Return (X, Y) of the center of cell containing provided text 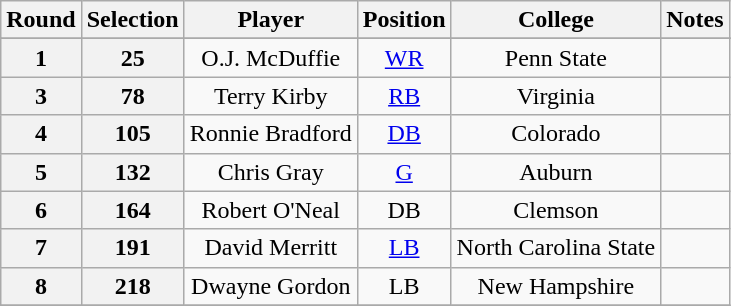
WR (404, 58)
Player (270, 20)
3 (41, 96)
Selection (132, 20)
New Hampshire (556, 286)
191 (132, 248)
Round (41, 20)
College (556, 20)
Chris Gray (270, 172)
132 (132, 172)
G (404, 172)
6 (41, 210)
David Merritt (270, 248)
1 (41, 58)
78 (132, 96)
Colorado (556, 134)
Virginia (556, 96)
O.J. McDuffie (270, 58)
Clemson (556, 210)
Position (404, 20)
RB (404, 96)
105 (132, 134)
164 (132, 210)
Terry Kirby (270, 96)
5 (41, 172)
8 (41, 286)
Robert O'Neal (270, 210)
7 (41, 248)
25 (132, 58)
Auburn (556, 172)
Penn State (556, 58)
Dwayne Gordon (270, 286)
4 (41, 134)
Ronnie Bradford (270, 134)
Notes (695, 20)
North Carolina State (556, 248)
218 (132, 286)
